Provide the (X, Y) coordinate of the cell's center where the given text is located.  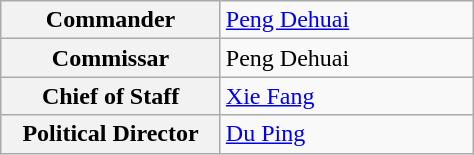
Du Ping (346, 134)
Xie Fang (346, 96)
Political Director (111, 134)
Chief of Staff (111, 96)
Commander (111, 20)
Commissar (111, 58)
